Capture the cell that displays the provided text and extract its [X, Y] central coordinate. 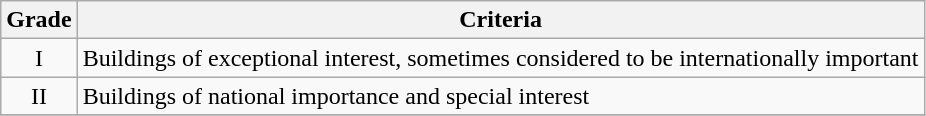
II [39, 96]
Grade [39, 20]
Buildings of exceptional interest, sometimes considered to be internationally important [500, 58]
I [39, 58]
Criteria [500, 20]
Buildings of national importance and special interest [500, 96]
